Pinpoint the cell where the given text exists, returning its [x, y] midpoint coordinate. 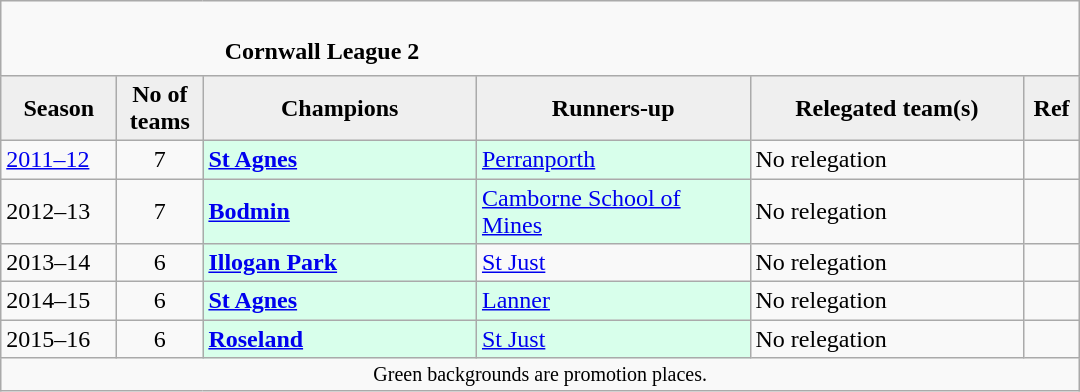
Relegated team(s) [887, 108]
Roseland [340, 339]
Runners-up [613, 108]
Perranporth [613, 159]
Lanner [613, 301]
Illogan Park [340, 263]
Champions [340, 108]
Green backgrounds are promotion places. [540, 374]
2014–15 [59, 301]
2012–13 [59, 210]
No of teams [160, 108]
2015–16 [59, 339]
Camborne School of Mines [613, 210]
Season [59, 108]
Bodmin [340, 210]
2011–12 [59, 159]
2013–14 [59, 263]
Ref [1052, 108]
